Determine the (x, y) coordinate at the center of the cell enclosing the given text.  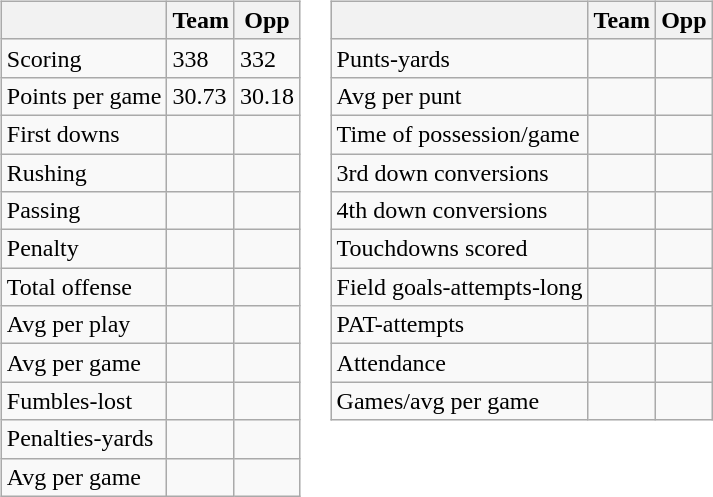
Fumbles-lost (84, 401)
338 (201, 58)
3rd down conversions (460, 173)
Total offense (84, 287)
30.18 (266, 96)
Games/avg per game (460, 401)
PAT-attempts (460, 325)
Penalty (84, 249)
Touchdowns scored (460, 249)
Points per game (84, 96)
Avg per punt (460, 96)
Attendance (460, 363)
First downs (84, 134)
30.73 (201, 96)
Avg per play (84, 325)
4th down conversions (460, 211)
332 (266, 58)
Punts-yards (460, 58)
Passing (84, 211)
Penalties-yards (84, 439)
Field goals-attempts-long (460, 287)
Scoring (84, 58)
Rushing (84, 173)
Time of possession/game (460, 134)
